Provide the (x, y) coordinate of the cell's center where the given text is located.  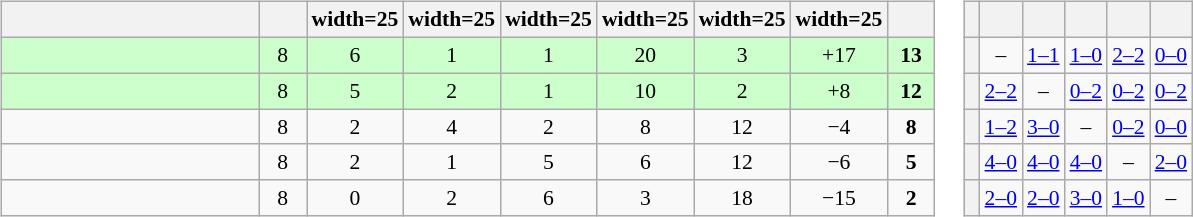
+17 (838, 55)
−6 (838, 162)
4 (452, 127)
18 (742, 198)
13 (911, 55)
0 (354, 198)
−15 (838, 198)
+8 (838, 91)
1–1 (1044, 55)
1–2 (1002, 127)
10 (646, 91)
−4 (838, 127)
20 (646, 55)
